Provide the (X, Y) coordinate of the cell's center where the given text is located.  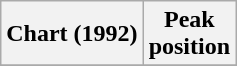
Chart (1992) (72, 34)
Peakposition (189, 34)
